Search for the cell housing the specified text and yield its [x, y] center coordinate. 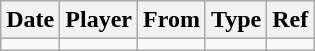
Date [30, 20]
From [171, 20]
Player [99, 20]
Ref [290, 20]
Type [236, 20]
